Return the [X, Y] coordinate for the center point of the cell that contains the specified text.  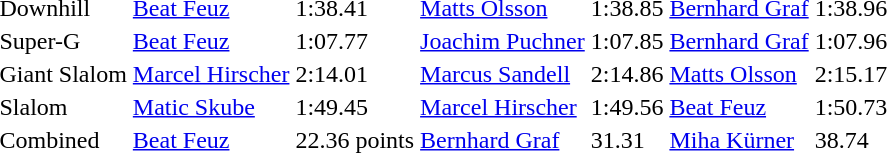
Joachim Puchner [503, 41]
1:07.77 [355, 41]
2:14.86 [627, 74]
1:07.85 [627, 41]
Bernhard Graf [739, 41]
Marcus Sandell [503, 74]
1:49.45 [355, 107]
2:14.01 [355, 74]
Matic Skube [211, 107]
1:49.56 [627, 107]
Matts Olsson [739, 74]
